Scan for the cell matching the given text and deliver its (X, Y) coordinate at center. 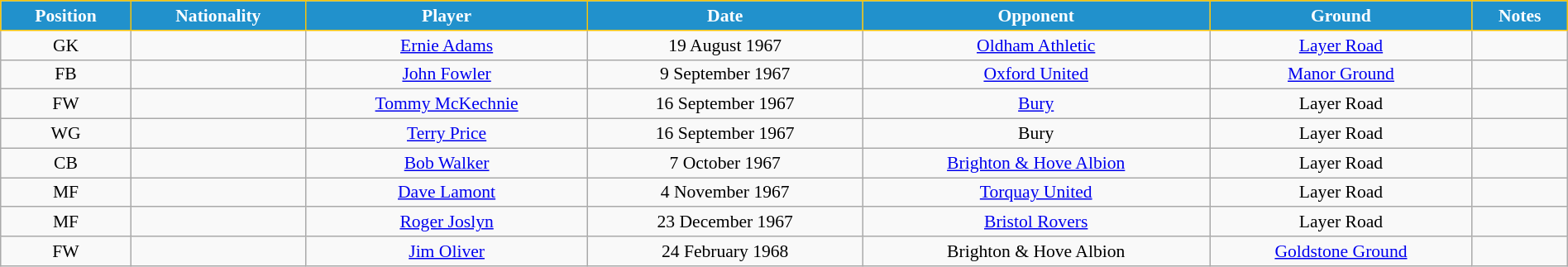
John Fowler (447, 74)
Ernie Adams (447, 45)
24 February 1968 (725, 251)
Bob Walker (447, 163)
Tommy McKechnie (447, 104)
Opponent (1036, 16)
Dave Lamont (447, 193)
Oldham Athletic (1036, 45)
Ground (1341, 16)
9 September 1967 (725, 74)
7 October 1967 (725, 163)
WG (66, 134)
23 December 1967 (725, 222)
CB (66, 163)
Player (447, 16)
Terry Price (447, 134)
Jim Oliver (447, 251)
Goldstone Ground (1341, 251)
Nationality (218, 16)
Notes (1520, 16)
Manor Ground (1341, 74)
FB (66, 74)
Torquay United (1036, 193)
Bristol Rovers (1036, 222)
Date (725, 16)
19 August 1967 (725, 45)
Oxford United (1036, 74)
GK (66, 45)
Roger Joslyn (447, 222)
Position (66, 16)
4 November 1967 (725, 193)
